Output the (x, y) coordinate of the center of the cell containing the given text.  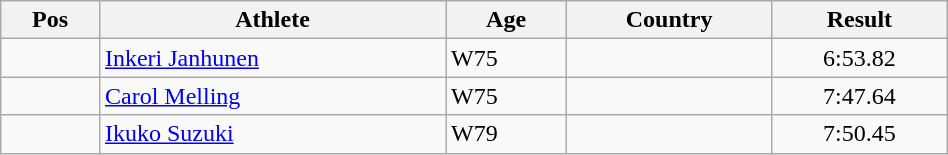
Pos (50, 20)
W79 (506, 134)
Inkeri Janhunen (272, 58)
Ikuko Suzuki (272, 134)
7:47.64 (860, 96)
Country (670, 20)
Carol Melling (272, 96)
Result (860, 20)
6:53.82 (860, 58)
Athlete (272, 20)
Age (506, 20)
7:50.45 (860, 134)
